Output the (x, y) coordinate of the center of the cell containing the given text.  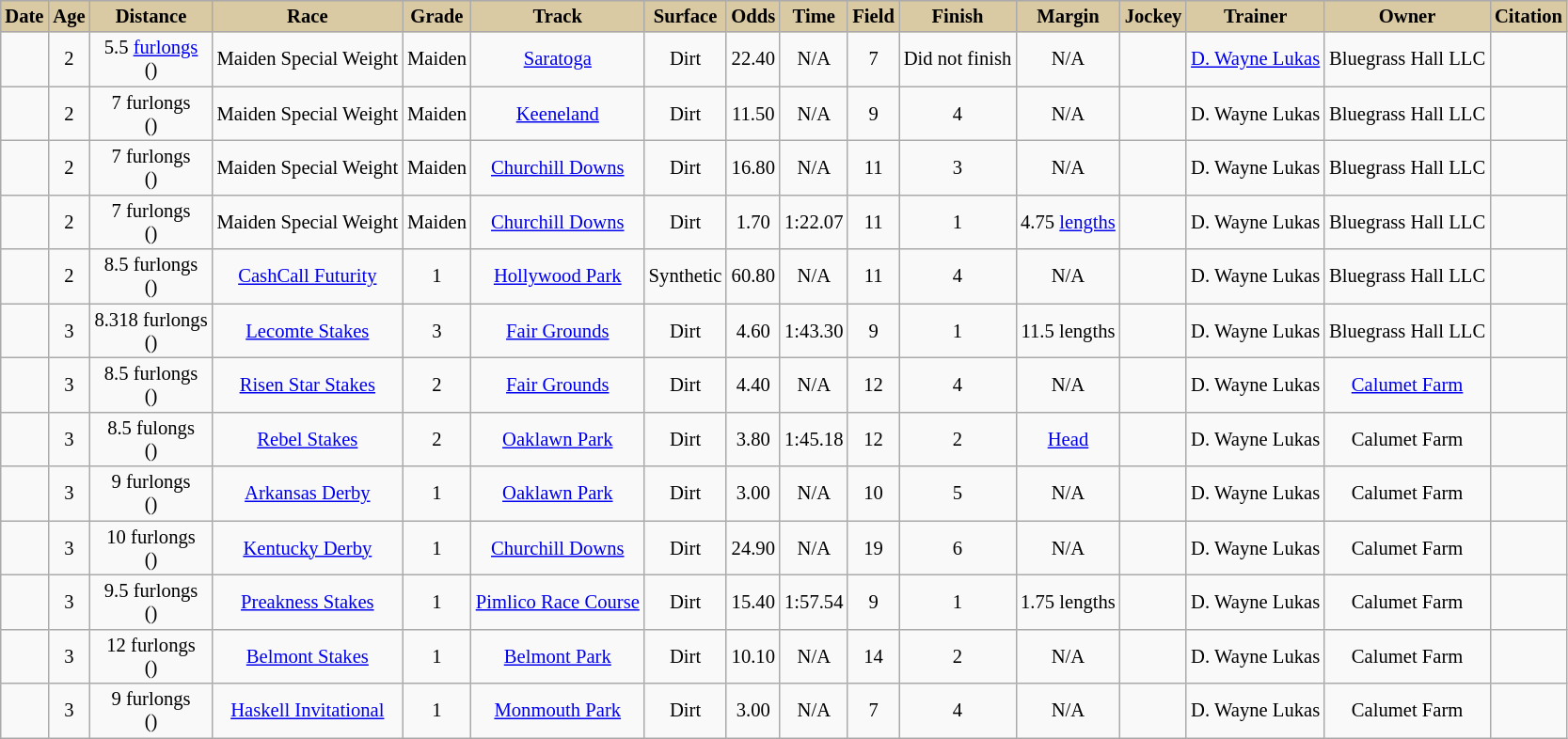
1:45.18 (814, 439)
3.80 (752, 439)
Monmouth Park (558, 711)
Did not finish (958, 59)
15.40 (752, 603)
Belmont Park (558, 656)
8.318 furlongs() (151, 331)
Date (24, 16)
9.5 furlongs() (151, 603)
Odds (752, 16)
CashCall Futurity (308, 276)
5.5 furlongs() (151, 59)
Preakness Stakes (308, 603)
16.80 (752, 168)
10.10 (752, 656)
Keeneland (558, 114)
5 (958, 494)
11.5 lengths (1069, 331)
Margin (1069, 16)
Lecomte Stakes (308, 331)
Grade (436, 16)
Finish (958, 16)
Rebel Stakes (308, 439)
4.60 (752, 331)
10 (873, 494)
1:43.30 (814, 331)
10 furlongs() (151, 548)
19 (873, 548)
Citation (1528, 16)
1.75 lengths (1069, 603)
Field (873, 16)
Owner (1407, 16)
24.90 (752, 548)
Belmont Stakes (308, 656)
Hollywood Park (558, 276)
Pimlico Race Course (558, 603)
Time (814, 16)
Risen Star Stakes (308, 385)
1.70 (752, 222)
Surface (686, 16)
Track (558, 16)
12 furlongs() (151, 656)
Trainer (1255, 16)
22.40 (752, 59)
Head (1069, 439)
11.50 (752, 114)
14 (873, 656)
4.40 (752, 385)
Jockey (1153, 16)
4.75 lengths (1069, 222)
8.5 fulongs() (151, 439)
Arkansas Derby (308, 494)
6 (958, 548)
60.80 (752, 276)
1:57.54 (814, 603)
Age (69, 16)
1:22.07 (814, 222)
Race (308, 16)
Saratoga (558, 59)
Kentucky Derby (308, 548)
Synthetic (686, 276)
Haskell Invitational (308, 711)
Distance (151, 16)
